Extract the (x, y) coordinate from the center of the cell holding the provided text.  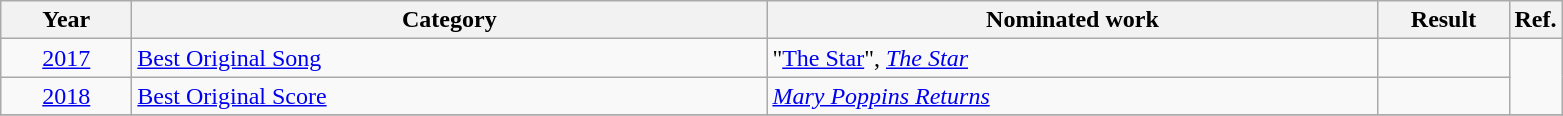
Year (66, 20)
Best Original Song (450, 58)
Ref. (1536, 20)
Category (450, 20)
2018 (66, 96)
2017 (66, 58)
Nominated work (1072, 20)
"The Star", The Star (1072, 58)
Mary Poppins Returns (1072, 96)
Best Original Score (450, 96)
Result (1444, 20)
